Identify which cell holds the provided text, then report its (X, Y) central coordinate. 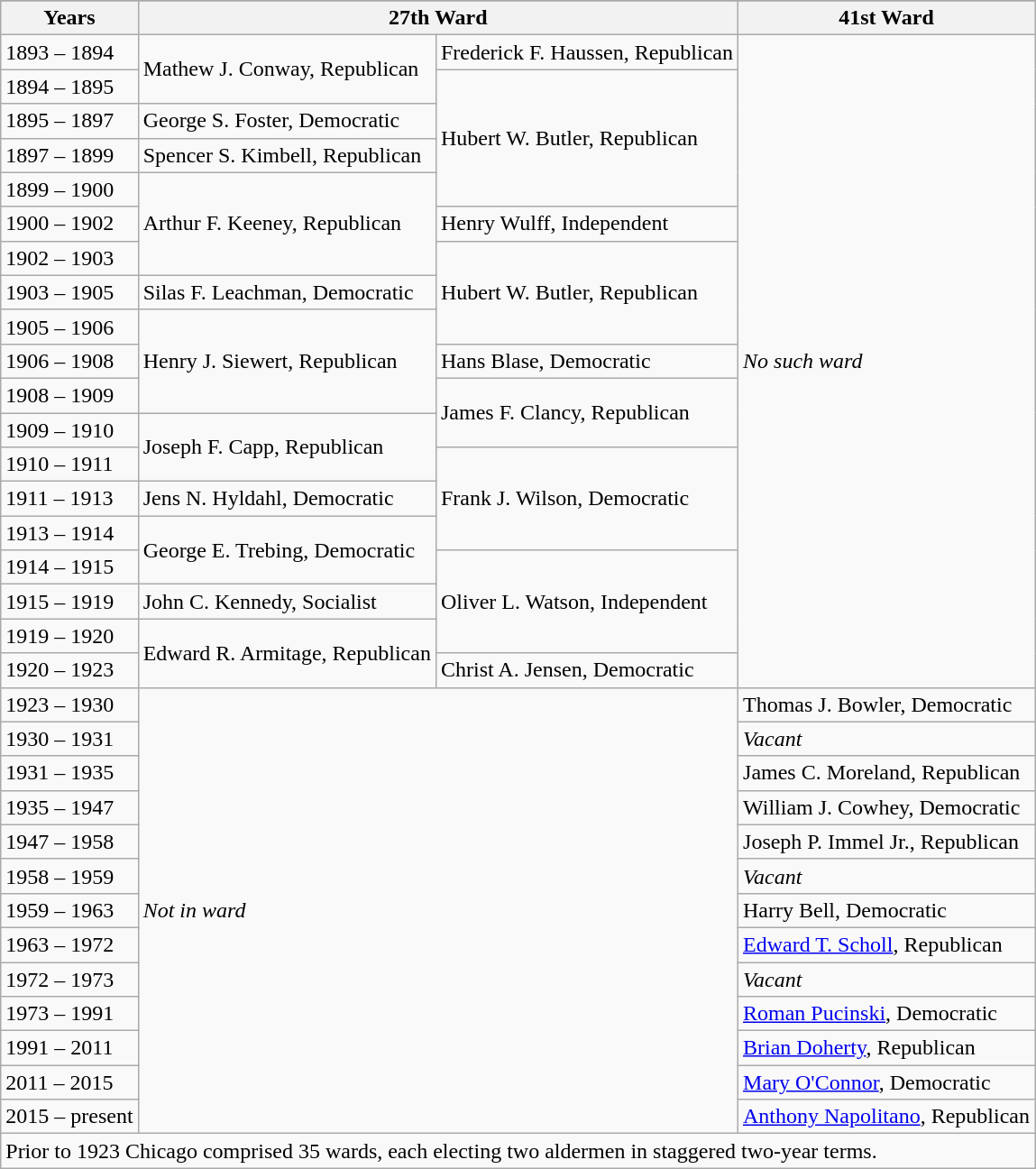
41st Ward (887, 18)
1893 – 1894 (69, 52)
1909 – 1910 (69, 430)
Thomas J. Bowler, Democratic (887, 704)
Oliver L. Watson, Independent (586, 602)
Spencer S. Kimbell, Republican (287, 155)
1902 – 1903 (69, 258)
1931 – 1935 (69, 773)
1908 – 1909 (69, 395)
Roman Pucinski, Democratic (887, 1014)
Henry J. Siewert, Republican (287, 361)
Mary O'Connor, Democratic (887, 1082)
1906 – 1908 (69, 361)
1991 – 2011 (69, 1048)
Hans Blase, Democratic (586, 361)
2011 – 2015 (69, 1082)
27th Ward (438, 18)
Silas F. Leachman, Democratic (287, 292)
1963 – 1972 (69, 944)
Christ A. Jensen, Democratic (586, 670)
Frederick F. Haussen, Republican (586, 52)
1914 – 1915 (69, 567)
Prior to 1923 Chicago comprised 35 wards, each electing two aldermen in staggered two-year terms. (518, 1151)
1897 – 1899 (69, 155)
Jens N. Hyldahl, Democratic (287, 499)
1959 – 1963 (69, 910)
No such ward (887, 361)
Arthur F. Keeney, Republican (287, 224)
Not in ward (438, 911)
Mathew J. Conway, Republican (287, 69)
1920 – 1923 (69, 670)
Joseph P. Immel Jr., Republican (887, 842)
1910 – 1911 (69, 465)
1915 – 1919 (69, 602)
Henry Wulff, Independent (586, 224)
1903 – 1905 (69, 292)
John C. Kennedy, Socialist (287, 602)
Brian Doherty, Republican (887, 1048)
1923 – 1930 (69, 704)
1919 – 1920 (69, 636)
Anthony Napolitano, Republican (887, 1117)
1895 – 1897 (69, 121)
1930 – 1931 (69, 739)
George S. Foster, Democratic (287, 121)
William J. Cowhey, Democratic (887, 807)
James C. Moreland, Republican (887, 773)
1935 – 1947 (69, 807)
1899 – 1900 (69, 189)
Edward T. Scholl, Republican (887, 944)
James F. Clancy, Republican (586, 412)
Harry Bell, Democratic (887, 910)
Joseph F. Capp, Republican (287, 447)
1900 – 1902 (69, 224)
Years (69, 18)
George E. Trebing, Democratic (287, 550)
1913 – 1914 (69, 533)
1905 – 1906 (69, 327)
1972 – 1973 (69, 979)
1973 – 1991 (69, 1014)
1894 – 1895 (69, 87)
1947 – 1958 (69, 842)
1911 – 1913 (69, 499)
Frank J. Wilson, Democratic (586, 499)
2015 – present (69, 1117)
Edward R. Armitage, Republican (287, 653)
1958 – 1959 (69, 876)
